Extract the [x, y] coordinate from the center of the cell holding the provided text.  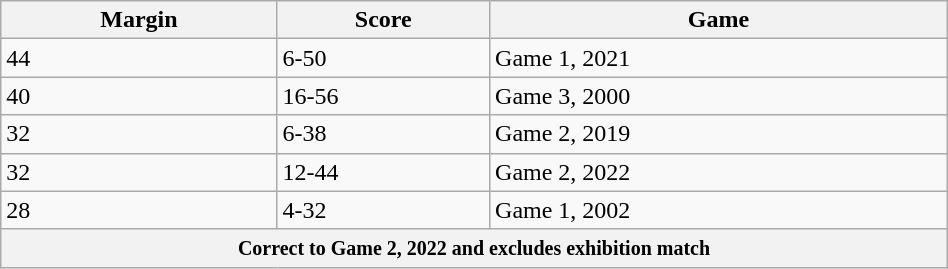
4-32 [383, 210]
Game [719, 20]
Game 2, 2022 [719, 172]
Game 1, 2002 [719, 210]
28 [139, 210]
Game 1, 2021 [719, 58]
6-50 [383, 58]
12-44 [383, 172]
Margin [139, 20]
16-56 [383, 96]
Game 3, 2000 [719, 96]
Score [383, 20]
Correct to Game 2, 2022 and excludes exhibition match [474, 248]
44 [139, 58]
Game 2, 2019 [719, 134]
6-38 [383, 134]
40 [139, 96]
